Return [x, y] of the center of cell containing provided text 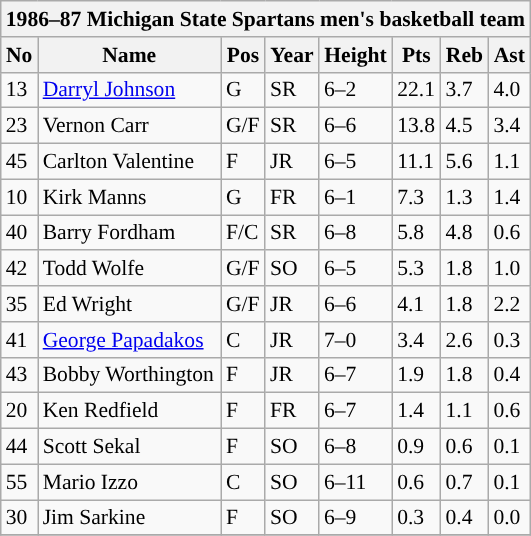
Kirk Manns [130, 197]
Height [356, 55]
Barry Fordham [130, 233]
4.0 [509, 90]
10 [20, 197]
Darryl Johnson [130, 90]
40 [20, 233]
20 [20, 411]
6–2 [356, 90]
5.3 [416, 269]
0.0 [509, 518]
11.1 [416, 162]
13 [20, 90]
Bobby Worthington [130, 375]
41 [20, 340]
Ken Redfield [130, 411]
Carlton Valentine [130, 162]
Todd Wolfe [130, 269]
Jim Sarkine [130, 518]
Name [130, 55]
Pos [243, 55]
1986–87 Michigan State Spartans men's basketball team [266, 19]
13.8 [416, 126]
44 [20, 447]
F/C [243, 233]
4.1 [416, 304]
7.3 [416, 197]
4.5 [465, 126]
0.7 [465, 482]
Year [292, 55]
5.6 [465, 162]
23 [20, 126]
2.6 [465, 340]
0.9 [416, 447]
No [20, 55]
Mario Izzo [130, 482]
22.1 [416, 90]
45 [20, 162]
55 [20, 482]
35 [20, 304]
3.7 [465, 90]
5.8 [416, 233]
42 [20, 269]
4.8 [465, 233]
6–9 [356, 518]
George Papadakos [130, 340]
6–11 [356, 482]
Scott Sekal [130, 447]
1.0 [509, 269]
Reb [465, 55]
30 [20, 518]
6–1 [356, 197]
2.2 [509, 304]
1.3 [465, 197]
1.9 [416, 375]
Ast [509, 55]
Vernon Carr [130, 126]
7–0 [356, 340]
43 [20, 375]
Pts [416, 55]
Ed Wright [130, 304]
